Capture the cell that displays the provided text and extract its [X, Y] central coordinate. 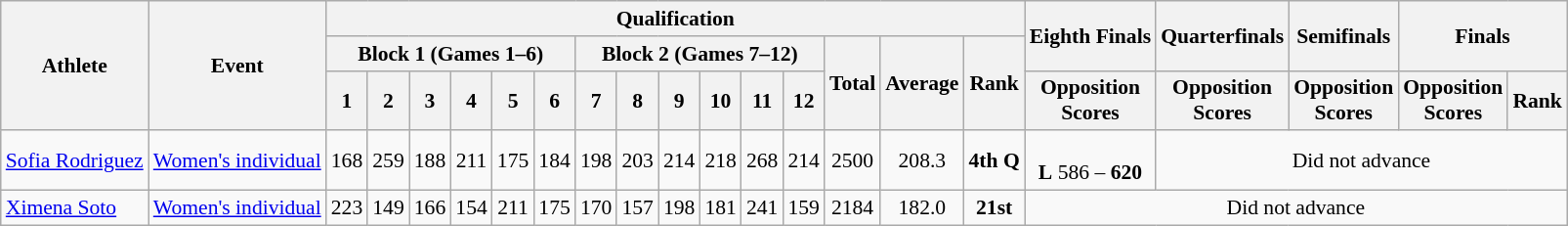
166 [430, 208]
184 [555, 160]
Eighth Finals [1090, 35]
Ximena Soto [74, 208]
168 [348, 160]
7 [596, 100]
2500 [852, 160]
259 [389, 160]
149 [389, 208]
21st [994, 208]
Total [852, 84]
170 [596, 208]
Event [237, 66]
159 [803, 208]
Qualification [676, 19]
157 [637, 208]
268 [762, 160]
154 [471, 208]
2184 [852, 208]
Sofia Rodriguez [74, 160]
Finals [1483, 35]
Block 1 (Games 1–6) [451, 54]
4 [471, 100]
4th Q [994, 160]
203 [637, 160]
6 [555, 100]
181 [721, 208]
208.3 [922, 160]
5 [514, 100]
Athlete [74, 66]
241 [762, 208]
8 [637, 100]
L 586 – 620 [1090, 160]
10 [721, 100]
9 [680, 100]
Quarterfinals [1222, 35]
11 [762, 100]
12 [803, 100]
223 [348, 208]
182.0 [922, 208]
Semifinals [1343, 35]
Average [922, 84]
1 [348, 100]
2 [389, 100]
Block 2 (Games 7–12) [699, 54]
3 [430, 100]
218 [721, 160]
188 [430, 160]
